Locate the cell with the specified text and output its (x, y) center coordinate. 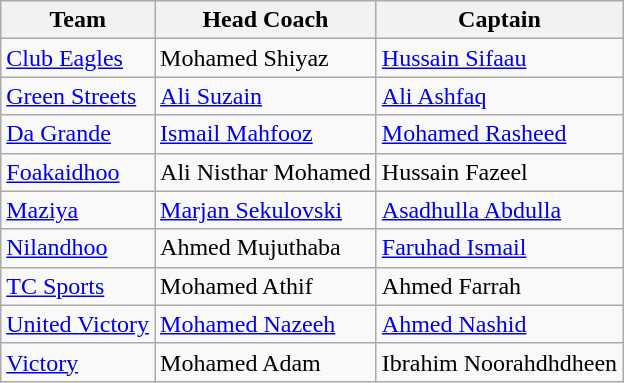
Asadhulla Abdulla (499, 210)
United Victory (78, 324)
Ibrahim Noorahdhdheen (499, 362)
Marjan Sekulovski (266, 210)
Mohamed Shiyaz (266, 58)
Ali Nisthar Mohamed (266, 172)
Ahmed Mujuthaba (266, 248)
Green Streets (78, 96)
Mohamed Nazeeh (266, 324)
Da Grande (78, 134)
Mohamed Athif (266, 286)
Maziya (78, 210)
Hussain Fazeel (499, 172)
Ahmed Nashid (499, 324)
Faruhad Ismail (499, 248)
Mohamed Rasheed (499, 134)
Captain (499, 20)
Victory (78, 362)
Foakaidhoo (78, 172)
Nilandhoo (78, 248)
Team (78, 20)
TC Sports (78, 286)
Hussain Sifaau (499, 58)
Ahmed Farrah (499, 286)
Ali Suzain (266, 96)
Head Coach (266, 20)
Mohamed Adam (266, 362)
Ismail Mahfooz (266, 134)
Ali Ashfaq (499, 96)
Club Eagles (78, 58)
